Scan for the cell matching the given text and deliver its [X, Y] coordinate at center. 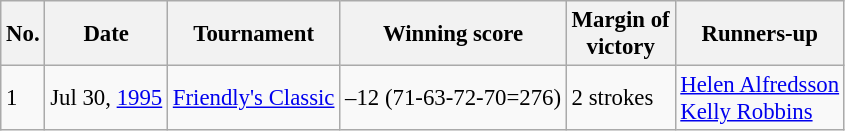
Runners-up [760, 34]
Friendly's Classic [254, 98]
Tournament [254, 34]
2 strokes [620, 98]
Margin ofvictory [620, 34]
Date [106, 34]
No. [23, 34]
Jul 30, 1995 [106, 98]
Winning score [454, 34]
–12 (71-63-72-70=276) [454, 98]
Helen Alfredsson Kelly Robbins [760, 98]
1 [23, 98]
